From the cell containing the given text, extract its center point as (x, y) coordinate. 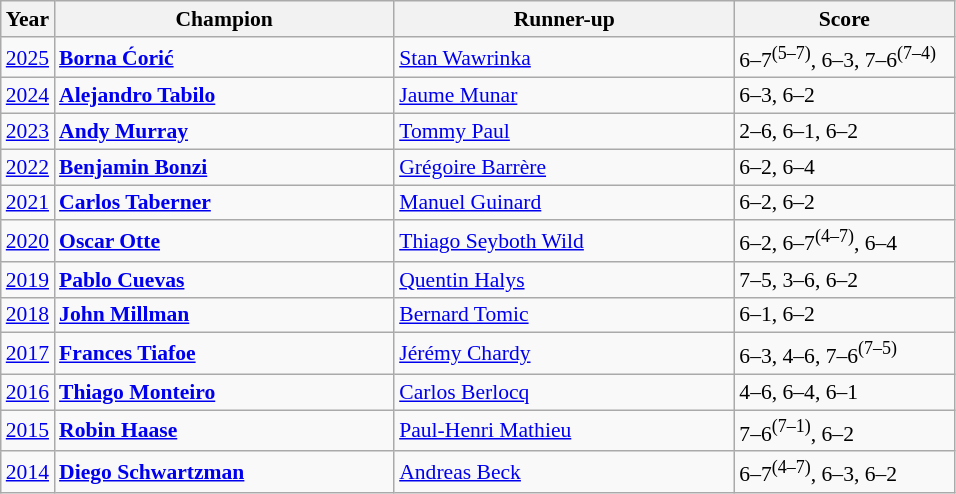
6–7(5–7), 6–3, 7–6(7–4) (844, 58)
Paul-Henri Mathieu (564, 430)
Jérémy Chardy (564, 354)
Tommy Paul (564, 132)
6–1, 6–2 (844, 316)
Oscar Otte (224, 242)
Runner-up (564, 19)
Quentin Halys (564, 280)
Bernard Tomic (564, 316)
2020 (28, 242)
Manuel Guinard (564, 203)
Year (28, 19)
Borna Ćorić (224, 58)
Robin Haase (224, 430)
Jaume Munar (564, 96)
Thiago Seyboth Wild (564, 242)
Frances Tiafoe (224, 354)
Andreas Beck (564, 472)
Andy Murray (224, 132)
2–6, 6–1, 6–2 (844, 132)
Pablo Cuevas (224, 280)
6–2, 6–7(4–7), 6–4 (844, 242)
7–6(7–1), 6–2 (844, 430)
2023 (28, 132)
7–5, 3–6, 6–2 (844, 280)
Diego Schwartzman (224, 472)
2015 (28, 430)
Grégoire Barrère (564, 167)
Carlos Taberner (224, 203)
2016 (28, 392)
2014 (28, 472)
Thiago Monteiro (224, 392)
2017 (28, 354)
2022 (28, 167)
6–3, 4–6, 7–6(7–5) (844, 354)
Champion (224, 19)
4–6, 6–4, 6–1 (844, 392)
2018 (28, 316)
2024 (28, 96)
Stan Wawrinka (564, 58)
6–3, 6–2 (844, 96)
Score (844, 19)
6–7(4–7), 6–3, 6–2 (844, 472)
6–2, 6–4 (844, 167)
2021 (28, 203)
Benjamin Bonzi (224, 167)
2019 (28, 280)
Carlos Berlocq (564, 392)
John Millman (224, 316)
6–2, 6–2 (844, 203)
Alejandro Tabilo (224, 96)
2025 (28, 58)
